Determine the [x, y] coordinate at the center of the cell enclosing the given text.  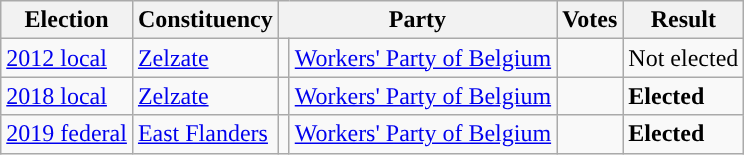
Votes [590, 20]
Not elected [684, 58]
Result [684, 20]
Constituency [205, 20]
2012 local [67, 58]
East Flanders [205, 134]
Election [67, 20]
2019 federal [67, 134]
Party [417, 20]
2018 local [67, 96]
